For the text-containing cell, return its midpoint in [x, y] coordinate format. 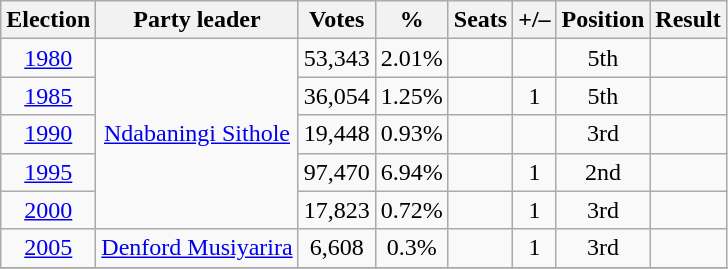
% [412, 20]
Seats [480, 20]
6.94% [412, 172]
+/– [534, 20]
0.93% [412, 134]
1.25% [412, 96]
2000 [48, 210]
Result [688, 20]
2.01% [412, 58]
Denford Musiyarira [197, 248]
6,608 [336, 248]
36,054 [336, 96]
1990 [48, 134]
97,470 [336, 172]
1985 [48, 96]
Election [48, 20]
2005 [48, 248]
0.3% [412, 248]
17,823 [336, 210]
Ndabaningi Sithole [197, 134]
Position [603, 20]
53,343 [336, 58]
1995 [48, 172]
0.72% [412, 210]
19,448 [336, 134]
2nd [603, 172]
1980 [48, 58]
Votes [336, 20]
Party leader [197, 20]
